Locate the cell with the specified text and output its [X, Y] center coordinate. 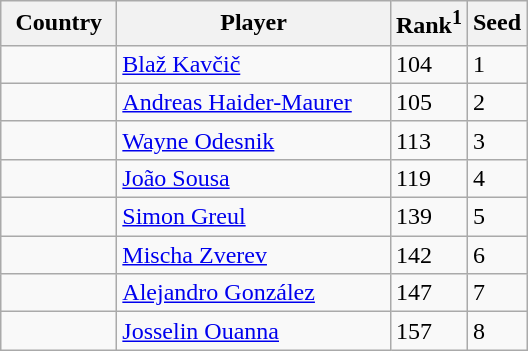
Player [254, 24]
Josselin Ouanna [254, 331]
119 [428, 178]
104 [428, 64]
147 [428, 293]
139 [428, 217]
2 [496, 102]
João Sousa [254, 178]
Mischa Zverev [254, 255]
157 [428, 331]
Rank1 [428, 24]
113 [428, 140]
1 [496, 64]
4 [496, 178]
142 [428, 255]
Seed [496, 24]
Andreas Haider-Maurer [254, 102]
8 [496, 331]
7 [496, 293]
6 [496, 255]
105 [428, 102]
Wayne Odesnik [254, 140]
Blaž Kavčič [254, 64]
Country [59, 24]
Simon Greul [254, 217]
5 [496, 217]
Alejandro González [254, 293]
3 [496, 140]
